Identify which cell holds the provided text, then report its (X, Y) central coordinate. 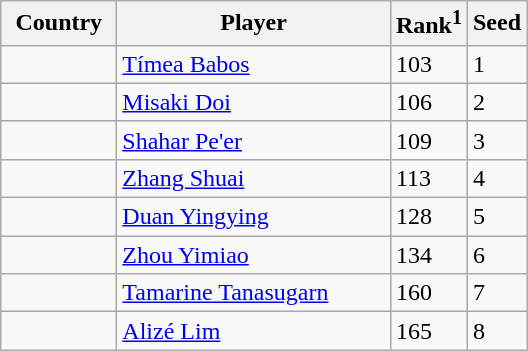
5 (496, 217)
160 (428, 293)
128 (428, 217)
103 (428, 64)
Alizé Lim (254, 331)
Country (59, 24)
Seed (496, 24)
Player (254, 24)
8 (496, 331)
Duan Yingying (254, 217)
Rank1 (428, 24)
Misaki Doi (254, 102)
6 (496, 255)
Shahar Pe'er (254, 140)
106 (428, 102)
3 (496, 140)
Zhang Shuai (254, 178)
Tímea Babos (254, 64)
2 (496, 102)
Tamarine Tanasugarn (254, 293)
Zhou Yimiao (254, 255)
109 (428, 140)
113 (428, 178)
1 (496, 64)
134 (428, 255)
4 (496, 178)
165 (428, 331)
7 (496, 293)
